Return the [x, y] coordinate for the center point of the cell that contains the specified text.  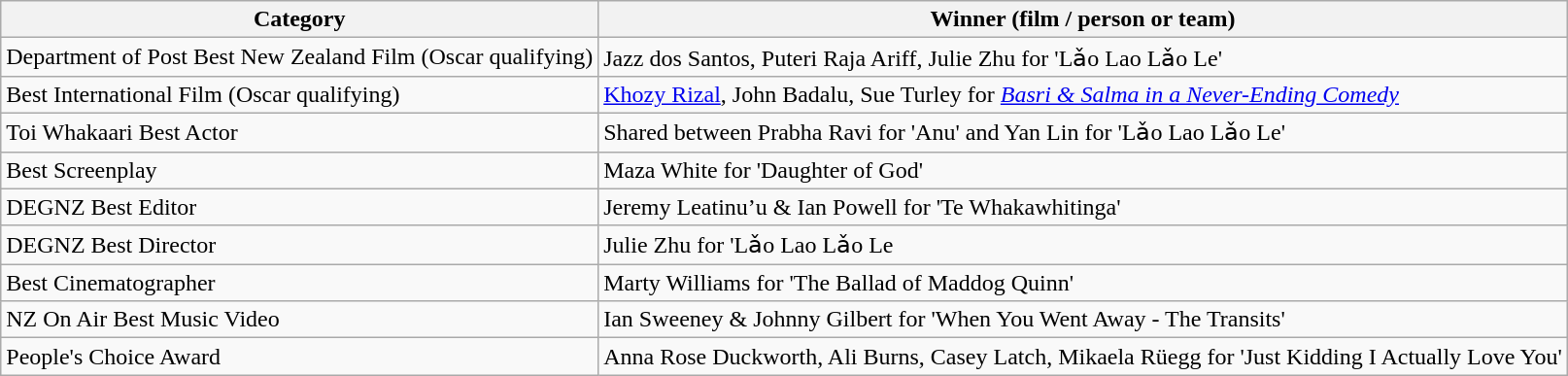
Jazz dos Santos, Puteri Raja Ariff, Julie Zhu for 'Lǎo Lao Lǎo Le' [1083, 57]
Best Cinematographer [299, 283]
Shared between Prabha Ravi for 'Anu' and Yan Lin for 'Lǎo Lao Lǎo Le' [1083, 132]
Toi Whakaari Best Actor [299, 132]
People's Choice Award [299, 357]
Ian Sweeney & Johnny Gilbert for 'When You Went Away - The Transits' [1083, 320]
Khozy Rizal, John Badalu, Sue Turley for Basri & Salma in a Never-Ending Comedy [1083, 94]
Department of Post Best New Zealand Film (Oscar qualifying) [299, 57]
Marty Williams for 'The Ballad of Maddog Quinn' [1083, 283]
Category [299, 19]
Julie Zhu for 'Lǎo Lao Lǎo Le [1083, 245]
Best Screenplay [299, 170]
NZ On Air Best Music Video [299, 320]
Anna Rose Duckworth, Ali Burns, Casey Latch, Mikaela Rüegg for 'Just Kidding I Actually Love You' [1083, 357]
Maza White for 'Daughter of God' [1083, 170]
Jeremy Leatinu’u & Ian Powell for 'Te Whakawhitinga' [1083, 207]
Winner (film / person or team) [1083, 19]
DEGNZ Best Editor [299, 207]
Best International Film (Oscar qualifying) [299, 94]
DEGNZ Best Director [299, 245]
